Output the [x, y] coordinate of the center of the cell containing the given text.  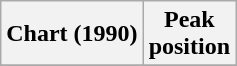
Peakposition [189, 34]
Chart (1990) [72, 34]
